Search for the cell housing the specified text and yield its (X, Y) center coordinate. 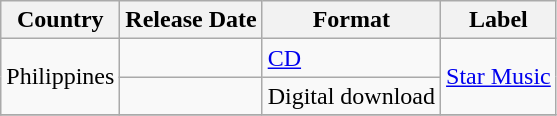
Digital download (351, 96)
Country (60, 20)
Format (351, 20)
Philippines (60, 77)
Label (499, 20)
Star Music (499, 77)
Release Date (191, 20)
CD (351, 58)
